Determine the (X, Y) coordinate at the center of the cell enclosing the given text.  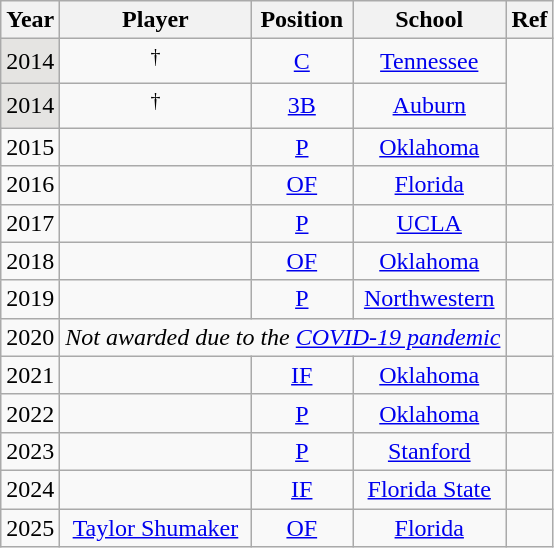
2019 (30, 299)
Ref (530, 20)
Auburn (430, 106)
2022 (30, 413)
2021 (30, 375)
UCLA (430, 223)
2017 (30, 223)
Florida State (430, 489)
2023 (30, 451)
Stanford (430, 451)
3B (302, 106)
2025 (30, 528)
Player (156, 20)
Northwestern (430, 299)
2016 (30, 185)
2015 (30, 147)
Taylor Shumaker (156, 528)
Tennessee (430, 62)
Position (302, 20)
Not awarded due to the COVID-19 pandemic (283, 337)
C (302, 62)
School (430, 20)
2024 (30, 489)
2018 (30, 261)
Year (30, 20)
2020 (30, 337)
